Find where the given text appears and provide that cell's center as [x, y] coordinate. 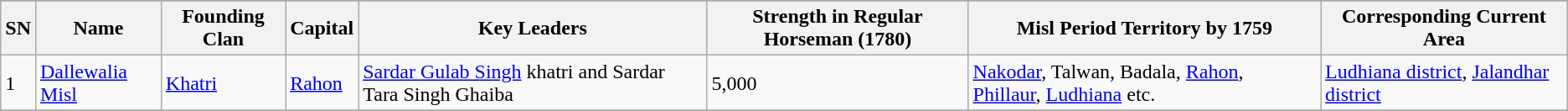
Misl Period Territory by 1759 [1144, 29]
Name [98, 29]
Key Leaders [533, 29]
1 [18, 82]
Nakodar, Talwan, Badala, Rahon, Phillaur, Ludhiana etc. [1144, 82]
Khatri [223, 82]
Ludhiana district, Jalandhar district [1444, 82]
Corresponding Current Area [1444, 29]
Rahon [322, 82]
SN [18, 29]
Dallewalia Misl [98, 82]
Strength in Regular Horseman (1780) [838, 29]
Founding Clan [223, 29]
Sardar Gulab Singh khatri and Sardar Tara Singh Ghaiba [533, 82]
Capital [322, 29]
5,000 [838, 82]
